From the cell containing the given text, extract its center point as (x, y) coordinate. 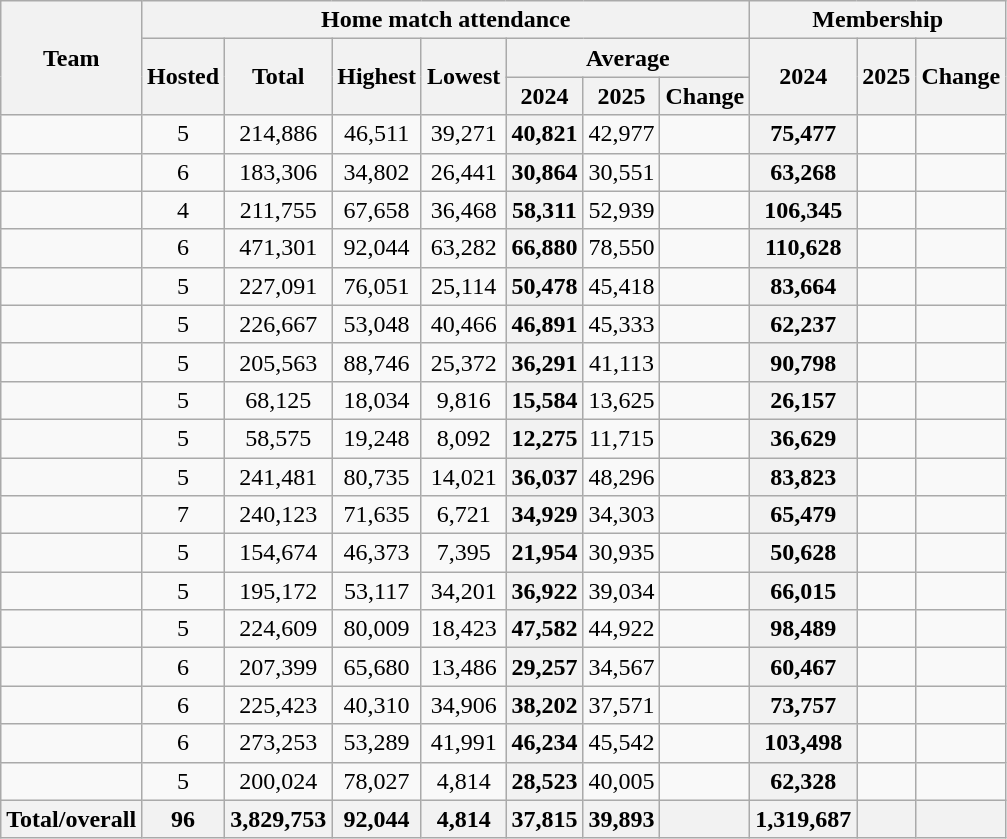
36,922 (544, 591)
15,584 (544, 400)
83,823 (804, 477)
73,757 (804, 705)
19,248 (377, 438)
38,202 (544, 705)
200,024 (278, 781)
225,423 (278, 705)
45,333 (622, 324)
41,113 (622, 362)
183,306 (278, 172)
47,582 (544, 629)
44,922 (622, 629)
65,479 (804, 515)
30,551 (622, 172)
46,234 (544, 743)
83,664 (804, 286)
39,271 (463, 134)
Team (72, 58)
63,282 (463, 248)
58,575 (278, 438)
195,172 (278, 591)
28,523 (544, 781)
36,629 (804, 438)
62,237 (804, 324)
78,027 (377, 781)
Lowest (463, 77)
90,798 (804, 362)
65,680 (377, 667)
40,821 (544, 134)
40,466 (463, 324)
11,715 (622, 438)
41,991 (463, 743)
Hosted (184, 77)
1,319,687 (804, 819)
Average (628, 58)
25,372 (463, 362)
18,423 (463, 629)
96 (184, 819)
34,906 (463, 705)
30,864 (544, 172)
34,303 (622, 515)
46,511 (377, 134)
45,418 (622, 286)
13,625 (622, 400)
Total/overall (72, 819)
62,328 (804, 781)
39,034 (622, 591)
Highest (377, 77)
471,301 (278, 248)
68,125 (278, 400)
26,157 (804, 400)
36,468 (463, 210)
6,721 (463, 515)
58,311 (544, 210)
7 (184, 515)
227,091 (278, 286)
14,021 (463, 477)
36,037 (544, 477)
241,481 (278, 477)
12,275 (544, 438)
26,441 (463, 172)
21,954 (544, 553)
76,051 (377, 286)
106,345 (804, 210)
71,635 (377, 515)
211,755 (278, 210)
39,893 (622, 819)
7,395 (463, 553)
207,399 (278, 667)
8,092 (463, 438)
66,880 (544, 248)
50,628 (804, 553)
103,498 (804, 743)
53,117 (377, 591)
98,489 (804, 629)
13,486 (463, 667)
40,310 (377, 705)
66,015 (804, 591)
3,829,753 (278, 819)
214,886 (278, 134)
34,567 (622, 667)
18,034 (377, 400)
Total (278, 77)
42,977 (622, 134)
63,268 (804, 172)
46,373 (377, 553)
29,257 (544, 667)
80,735 (377, 477)
46,891 (544, 324)
88,746 (377, 362)
273,253 (278, 743)
224,609 (278, 629)
36,291 (544, 362)
80,009 (377, 629)
205,563 (278, 362)
75,477 (804, 134)
37,815 (544, 819)
34,929 (544, 515)
48,296 (622, 477)
Home match attendance (446, 20)
30,935 (622, 553)
226,667 (278, 324)
110,628 (804, 248)
154,674 (278, 553)
40,005 (622, 781)
60,467 (804, 667)
34,802 (377, 172)
4 (184, 210)
78,550 (622, 248)
37,571 (622, 705)
9,816 (463, 400)
Membership (878, 20)
34,201 (463, 591)
52,939 (622, 210)
45,542 (622, 743)
67,658 (377, 210)
53,289 (377, 743)
53,048 (377, 324)
240,123 (278, 515)
25,114 (463, 286)
50,478 (544, 286)
